Find where the given text appears and provide that cell's center as (X, Y) coordinate. 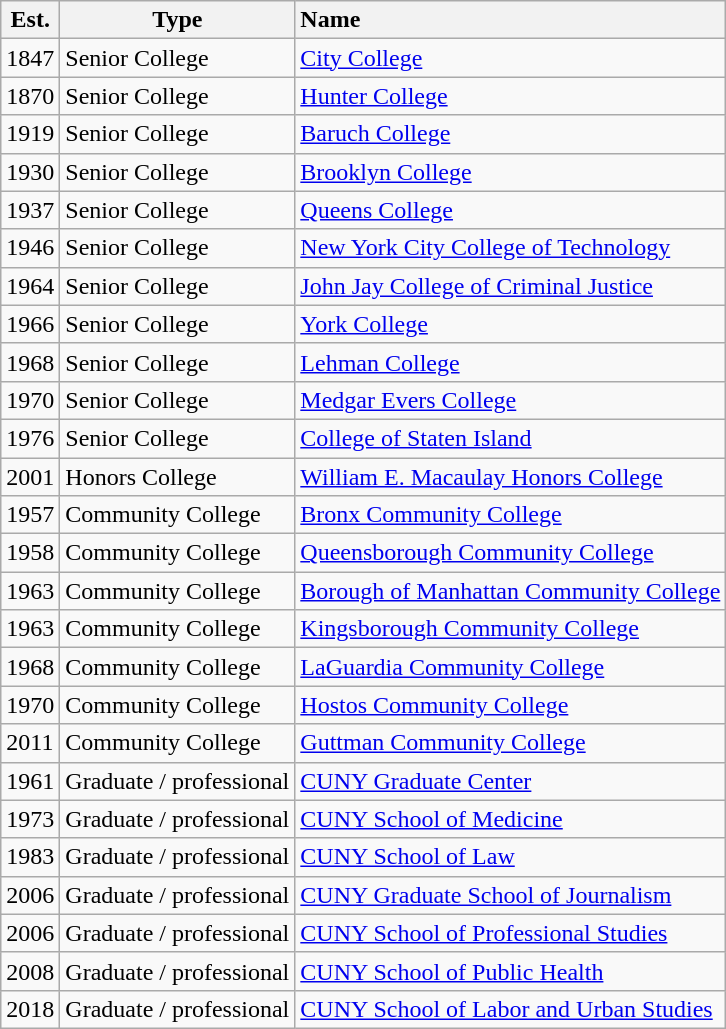
1973 (30, 819)
1847 (30, 58)
Brooklyn College (510, 172)
College of Staten Island (510, 438)
2011 (30, 743)
Queens College (510, 210)
John Jay College of Criminal Justice (510, 286)
CUNY School of Medicine (510, 819)
Queensborough Community College (510, 553)
CUNY School of Professional Studies (510, 933)
Baruch College (510, 134)
CUNY School of Law (510, 857)
Type (178, 20)
Name (510, 20)
Borough of Manhattan Community College (510, 591)
1976 (30, 438)
Bronx Community College (510, 515)
1966 (30, 324)
York College (510, 324)
Kingsborough Community College (510, 629)
CUNY School of Labor and Urban Studies (510, 1009)
1930 (30, 172)
CUNY Graduate School of Journalism (510, 895)
1946 (30, 248)
1961 (30, 781)
1983 (30, 857)
Guttman Community College (510, 743)
1870 (30, 96)
LaGuardia Community College (510, 667)
Honors College (178, 477)
1919 (30, 134)
Hunter College (510, 96)
2001 (30, 477)
1957 (30, 515)
William E. Macaulay Honors College (510, 477)
Lehman College (510, 362)
1964 (30, 286)
City College (510, 58)
Est. (30, 20)
New York City College of Technology (510, 248)
1937 (30, 210)
Medgar Evers College (510, 400)
Hostos Community College (510, 705)
2018 (30, 1009)
1958 (30, 553)
CUNY School of Public Health (510, 971)
2008 (30, 971)
CUNY Graduate Center (510, 781)
